Pinpoint the cell where the given text exists, returning its [x, y] midpoint coordinate. 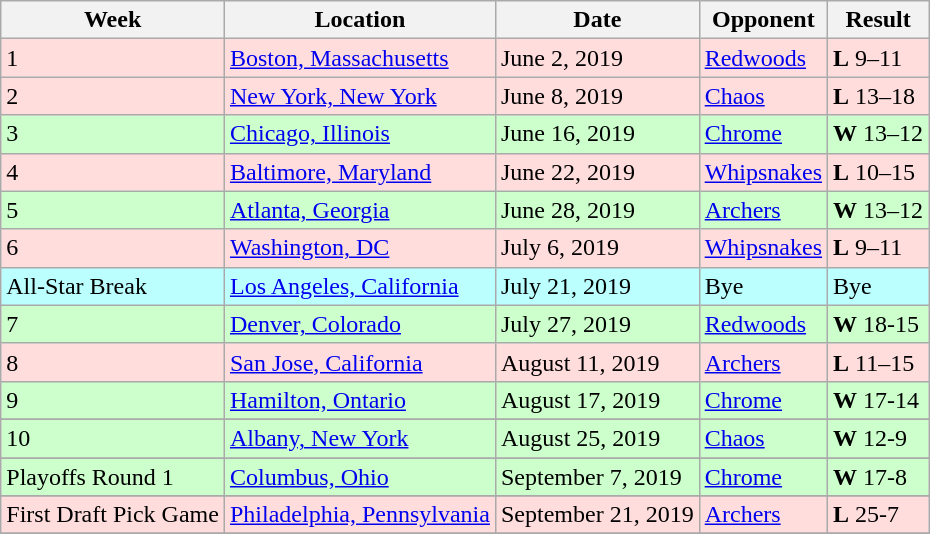
June 28, 2019 [597, 210]
June 16, 2019 [597, 134]
June 2, 2019 [597, 58]
Location [360, 20]
August 25, 2019 [597, 438]
Date [597, 20]
September 21, 2019 [597, 515]
7 [113, 324]
August 17, 2019 [597, 400]
First Draft Pick Game [113, 515]
July 27, 2019 [597, 324]
Result [878, 20]
W 17-14 [878, 400]
Chicago, Illinois [360, 134]
Playoffs Round 1 [113, 477]
Boston, Massachusetts [360, 58]
L 10–15 [878, 172]
July 21, 2019 [597, 286]
10 [113, 438]
Week [113, 20]
Baltimore, Maryland [360, 172]
September 7, 2019 [597, 477]
August 11, 2019 [597, 362]
1 [113, 58]
Columbus, Ohio [360, 477]
W 18-15 [878, 324]
June 8, 2019 [597, 96]
San Jose, California [360, 362]
Albany, New York [360, 438]
Washington, DC [360, 248]
Atlanta, Georgia [360, 210]
L 11–15 [878, 362]
2 [113, 96]
June 22, 2019 [597, 172]
Hamilton, Ontario [360, 400]
9 [113, 400]
Philadelphia, Pennsylvania [360, 515]
3 [113, 134]
L 25-7 [878, 515]
Los Angeles, California [360, 286]
L 13–18 [878, 96]
4 [113, 172]
W 12-9 [878, 438]
Denver, Colorado [360, 324]
Opponent [763, 20]
W 17-8 [878, 477]
5 [113, 210]
8 [113, 362]
July 6, 2019 [597, 248]
New York, New York [360, 96]
All-Star Break [113, 286]
6 [113, 248]
